Return the (X, Y) coordinate for the center point of the cell that contains the specified text.  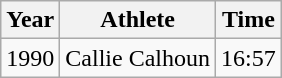
Athlete (138, 20)
Callie Calhoun (138, 58)
Year (30, 20)
16:57 (249, 58)
1990 (30, 58)
Time (249, 20)
